Scan for the cell matching the given text and deliver its (X, Y) coordinate at center. 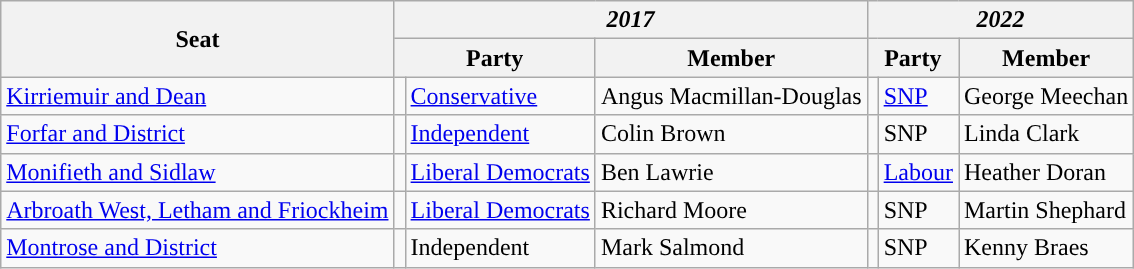
George Meechan (1046, 96)
Forfar and District (198, 134)
Heather Doran (1046, 172)
Linda Clark (1046, 134)
Monifieth and Sidlaw (198, 172)
2022 (1000, 20)
Colin Brown (731, 134)
Kirriemuir and Dean (198, 96)
Angus Macmillan-Douglas (731, 96)
Kenny Braes (1046, 248)
Montrose and District (198, 248)
Labour (918, 172)
Arbroath West, Letham and Friockheim (198, 210)
Martin Shephard (1046, 210)
2017 (630, 20)
Ben Lawrie (731, 172)
Mark Salmond (731, 248)
Conservative (500, 96)
Richard Moore (731, 210)
Seat (198, 39)
